Find where the given text appears and provide that cell's center as [X, Y] coordinate. 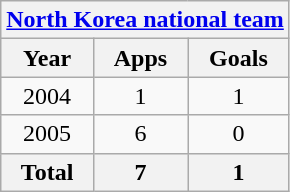
2004 [48, 96]
North Korea national team [146, 20]
Goals [239, 58]
Total [48, 172]
2005 [48, 134]
6 [140, 134]
Year [48, 58]
0 [239, 134]
7 [140, 172]
Apps [140, 58]
